Pinpoint the cell where the given text exists, returning its [X, Y] midpoint coordinate. 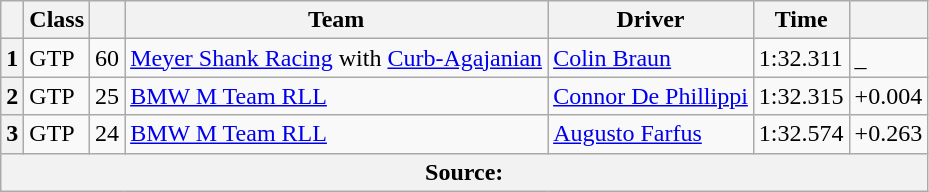
Augusto Farfus [651, 134]
Meyer Shank Racing with Curb-Agajanian [336, 58]
1:32.315 [801, 96]
1:32.574 [801, 134]
Class [57, 20]
24 [108, 134]
+0.263 [888, 134]
Colin Braun [651, 58]
Connor De Phillippi [651, 96]
1:32.311 [801, 58]
60 [108, 58]
Team [336, 20]
25 [108, 96]
Source: [464, 172]
+0.004 [888, 96]
3 [12, 134]
Time [801, 20]
Driver [651, 20]
1 [12, 58]
2 [12, 96]
_ [888, 58]
